Identify which cell holds the provided text, then report its (x, y) central coordinate. 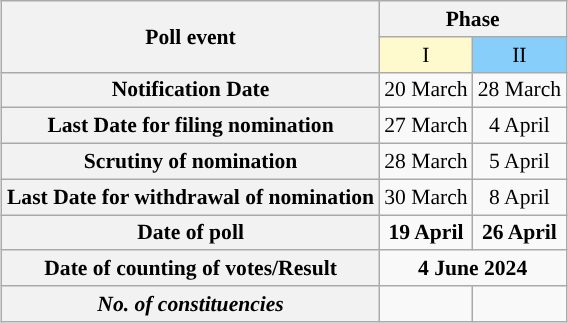
Phase (472, 19)
Date of poll (190, 232)
Last Date for filing nomination (190, 126)
20 March (426, 90)
Date of counting of votes/Result (190, 268)
I (426, 54)
Scrutiny of nomination (190, 161)
26 April (520, 232)
Poll event (190, 36)
19 April (426, 232)
Last Date for withdrawal of nomination (190, 197)
30 March (426, 197)
II (520, 54)
5 April (520, 161)
Notification Date (190, 90)
8 April (520, 197)
4 June 2024 (472, 268)
27 March (426, 126)
4 April (520, 126)
No. of constituencies (190, 304)
